Pinpoint the cell where the given text exists, returning its (x, y) midpoint coordinate. 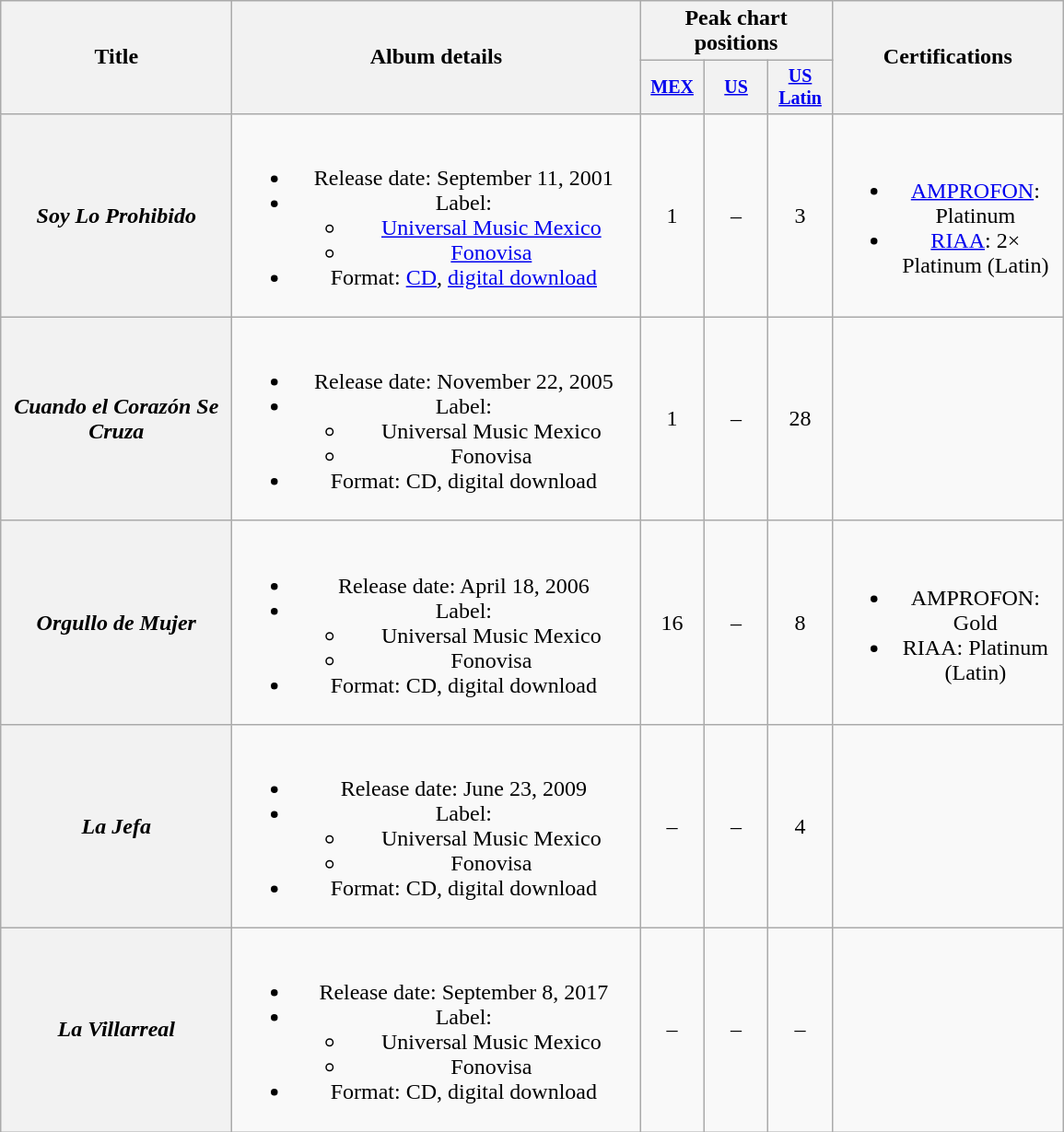
8 (800, 623)
La Villarreal (116, 1030)
La Jefa (116, 825)
USLatin (800, 87)
28 (800, 418)
Soy Lo Prohibido (116, 216)
Release date: September 11, 2001Label:Universal Music MexicoFonovisaFormat: CD, digital download (437, 216)
US (735, 87)
Release date: June 23, 2009Label:Universal Music MexicoFonovisaFormat: CD, digital download (437, 825)
Peak chart positions (736, 31)
3 (800, 216)
MEX (672, 87)
Release date: November 22, 2005Label:Universal Music MexicoFonovisaFormat: CD, digital download (437, 418)
Certifications (947, 57)
AMPROFON: GoldRIAA: Platinum (Latin) (947, 623)
Title (116, 57)
16 (672, 623)
Release date: April 18, 2006Label:Universal Music MexicoFonovisaFormat: CD, digital download (437, 623)
AMPROFON: PlatinumRIAA: 2× Platinum (Latin) (947, 216)
Album details (437, 57)
Cuando el Corazón Se Cruza (116, 418)
4 (800, 825)
Release date: September 8, 2017Label:Universal Music MexicoFonovisaFormat: CD, digital download (437, 1030)
Orgullo de Mujer (116, 623)
